Scan for the cell matching the given text and deliver its [x, y] coordinate at center. 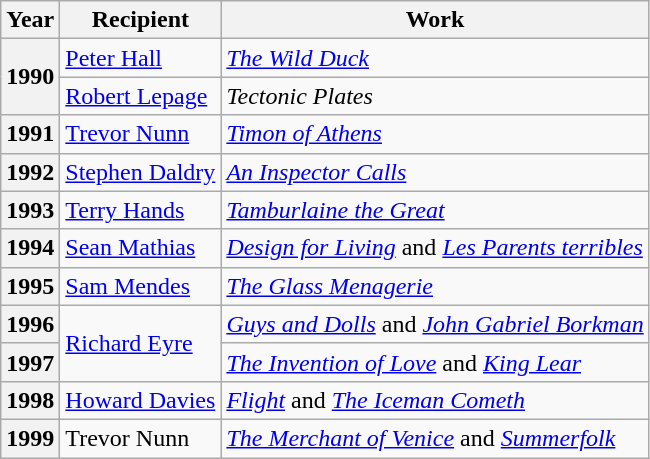
Timon of Athens [435, 134]
Flight and The Iceman Cometh [435, 400]
Work [435, 20]
Tamburlaine the Great [435, 210]
The Wild Duck [435, 58]
1990 [30, 77]
An Inspector Calls [435, 172]
Howard Davies [140, 400]
1998 [30, 400]
1991 [30, 134]
Richard Eyre [140, 343]
Sam Mendes [140, 286]
Recipient [140, 20]
Stephen Daldry [140, 172]
Guys and Dolls and John Gabriel Borkman [435, 324]
1993 [30, 210]
1994 [30, 248]
1992 [30, 172]
Sean Mathias [140, 248]
The Invention of Love and King Lear [435, 362]
1995 [30, 286]
Peter Hall [140, 58]
Tectonic Plates [435, 96]
Design for Living and Les Parents terribles [435, 248]
Robert Lepage [140, 96]
The Merchant of Venice and Summerfolk [435, 438]
1996 [30, 324]
1997 [30, 362]
1999 [30, 438]
Year [30, 20]
Terry Hands [140, 210]
The Glass Menagerie [435, 286]
